Search for the cell housing the specified text and yield its [x, y] center coordinate. 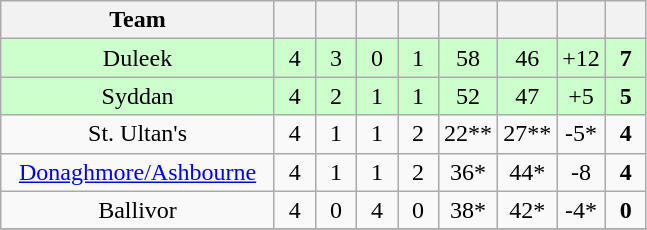
St. Ultan's [138, 134]
-5* [582, 134]
3 [336, 58]
Donaghmore/Ashbourne [138, 172]
Ballivor [138, 210]
52 [468, 96]
-4* [582, 210]
36* [468, 172]
Syddan [138, 96]
22** [468, 134]
58 [468, 58]
38* [468, 210]
27** [528, 134]
+12 [582, 58]
44* [528, 172]
42* [528, 210]
5 [626, 96]
47 [528, 96]
+5 [582, 96]
Duleek [138, 58]
46 [528, 58]
7 [626, 58]
Team [138, 20]
-8 [582, 172]
